Identify which cell holds the provided text, then report its (x, y) central coordinate. 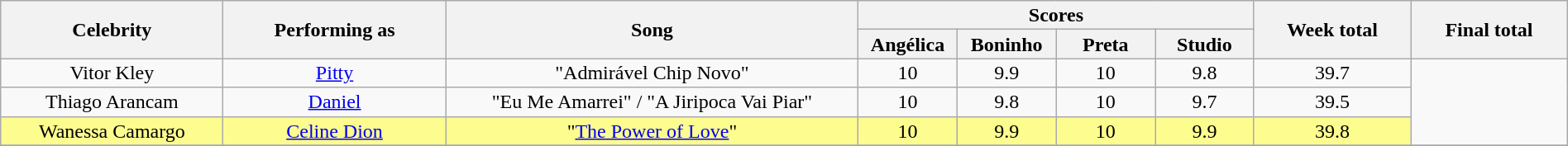
Vitor Kley (112, 73)
Studio (1205, 45)
Final total (1489, 30)
Scores (1056, 15)
Song (652, 30)
"Eu Me Amarrei" / "A Jiripoca Vai Piar" (652, 102)
Daniel (334, 102)
"The Power of Love" (652, 130)
Angélica (908, 45)
"Admirável Chip Novo" (652, 73)
Thiago Arancam (112, 102)
39.7 (1331, 73)
Preta (1106, 45)
Performing as (334, 30)
Wanessa Camargo (112, 130)
39.8 (1331, 130)
Celebrity (112, 30)
Pitty (334, 73)
Boninho (1006, 45)
9.7 (1205, 102)
39.5 (1331, 102)
Celine Dion (334, 130)
Week total (1331, 30)
